Pinpoint the cell where the given text exists, returning its [x, y] midpoint coordinate. 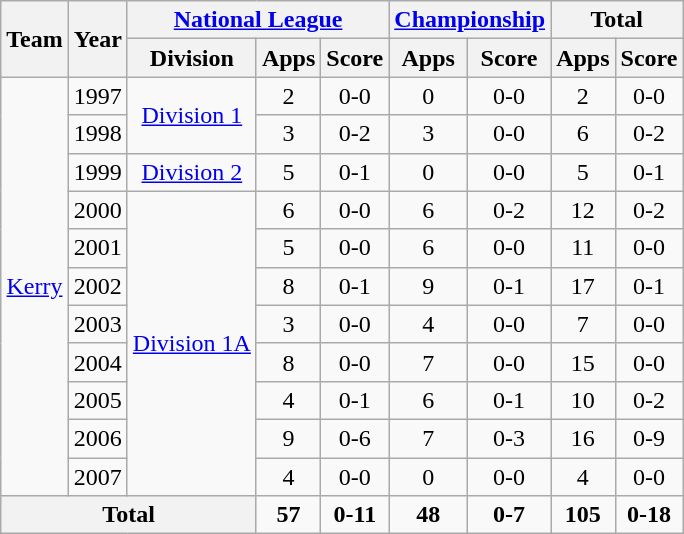
2007 [98, 477]
0-3 [510, 438]
0-6 [355, 438]
Team [35, 39]
National League [258, 20]
0-11 [355, 515]
0-7 [510, 515]
16 [583, 438]
15 [583, 362]
2001 [98, 248]
105 [583, 515]
11 [583, 248]
1998 [98, 134]
Division 2 [192, 172]
Division 1 [192, 115]
0-18 [649, 515]
48 [428, 515]
2006 [98, 438]
2002 [98, 286]
2003 [98, 324]
12 [583, 210]
0-9 [649, 438]
Championship [470, 20]
Kerry [35, 286]
2000 [98, 210]
Division 1A [192, 343]
Division [192, 58]
10 [583, 400]
2005 [98, 400]
1997 [98, 96]
17 [583, 286]
57 [288, 515]
Year [98, 39]
1999 [98, 172]
2004 [98, 362]
